Identify which cell holds the provided text, then report its [X, Y] central coordinate. 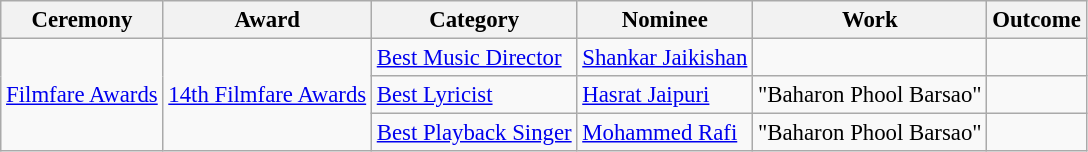
Award [267, 20]
Best Music Director [474, 58]
Hasrat Jaipuri [665, 95]
Ceremony [82, 20]
Best Lyricist [474, 95]
Filmfare Awards [82, 96]
Mohammed Rafi [665, 133]
14th Filmfare Awards [267, 96]
Outcome [1036, 20]
Category [474, 20]
Nominee [665, 20]
Shankar Jaikishan [665, 58]
Best Playback Singer [474, 133]
Work [870, 20]
